From the cell containing the given text, extract its center point as [X, Y] coordinate. 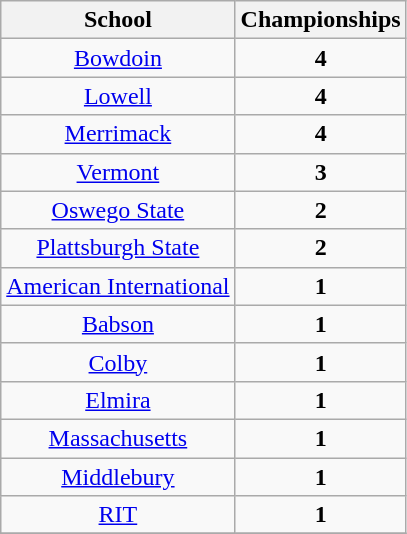
Bowdoin [118, 58]
Colby [118, 362]
Oswego State [118, 210]
Merrimack [118, 134]
Championships [320, 20]
Elmira [118, 400]
3 [320, 172]
RIT [118, 515]
American International [118, 286]
Massachusetts [118, 438]
School [118, 20]
Babson [118, 324]
Plattsburgh State [118, 248]
Middlebury [118, 477]
Lowell [118, 96]
Vermont [118, 172]
